Capture the cell that displays the provided text and extract its (x, y) central coordinate. 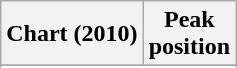
Chart (2010) (72, 34)
Peakposition (189, 34)
